Return the [X, Y] coordinate for the center point of the cell that contains the specified text.  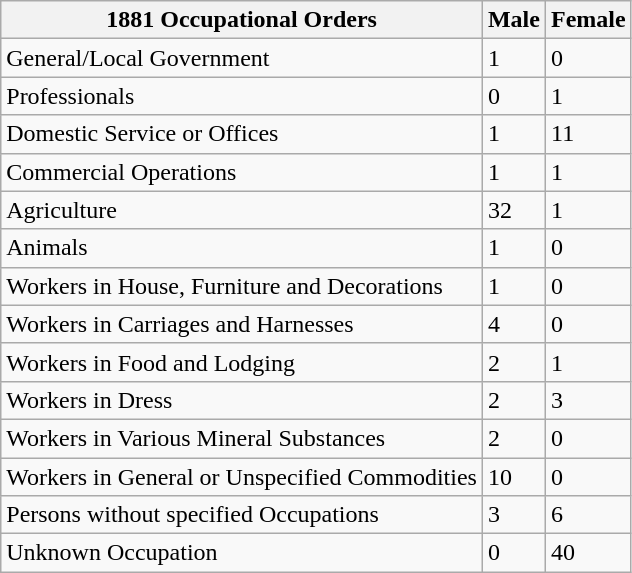
General/Local Government [242, 58]
Female [588, 20]
Agriculture [242, 210]
Male [514, 20]
10 [514, 477]
Professionals [242, 96]
4 [514, 324]
Workers in Carriages and Harnesses [242, 324]
11 [588, 134]
Unknown Occupation [242, 553]
1881 Occupational Orders [242, 20]
Workers in House, Furniture and Decorations [242, 286]
Commercial Operations [242, 172]
Workers in Food and Lodging [242, 362]
Workers in Various Mineral Substances [242, 438]
6 [588, 515]
Domestic Service or Offices [242, 134]
Workers in General or Unspecified Commodities [242, 477]
Workers in Dress [242, 400]
Persons without specified Occupations [242, 515]
32 [514, 210]
Animals [242, 248]
40 [588, 553]
